Return [X, Y] of the center of cell containing provided text 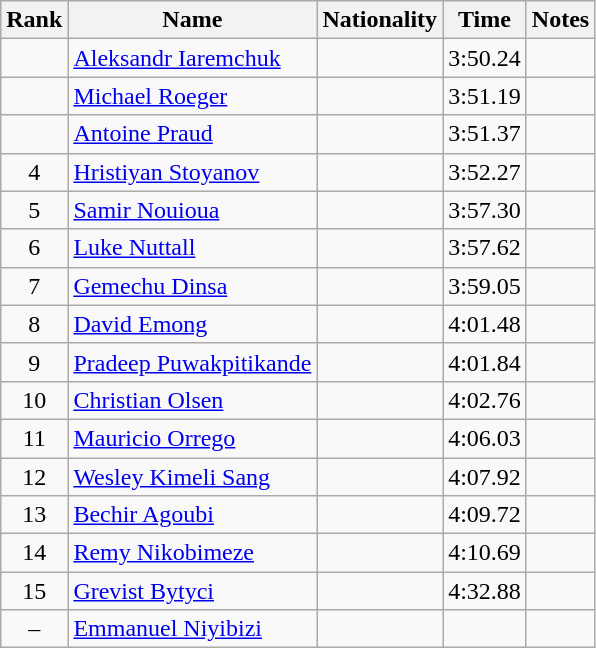
9 [34, 362]
Mauricio Orrego [192, 438]
4:02.76 [485, 400]
Aleksandr Iaremchuk [192, 58]
3:57.30 [485, 210]
Antoine Praud [192, 134]
Christian Olsen [192, 400]
11 [34, 438]
Nationality [380, 20]
Samir Nouioua [192, 210]
Time [485, 20]
Luke Nuttall [192, 248]
Pradeep Puwakpitikande [192, 362]
5 [34, 210]
3:57.62 [485, 248]
Grevist Bytyci [192, 591]
Notes [560, 20]
Emmanuel Niyibizi [192, 629]
4:01.48 [485, 324]
6 [34, 248]
4 [34, 172]
4:32.88 [485, 591]
12 [34, 477]
3:51.19 [485, 96]
10 [34, 400]
14 [34, 553]
7 [34, 286]
4:09.72 [485, 515]
4:06.03 [485, 438]
15 [34, 591]
4:01.84 [485, 362]
4:07.92 [485, 477]
3:50.24 [485, 58]
13 [34, 515]
3:59.05 [485, 286]
8 [34, 324]
Gemechu Dinsa [192, 286]
Remy Nikobimeze [192, 553]
David Emong [192, 324]
Bechir Agoubi [192, 515]
– [34, 629]
4:10.69 [485, 553]
3:52.27 [485, 172]
Rank [34, 20]
Michael Roeger [192, 96]
3:51.37 [485, 134]
Name [192, 20]
Hristiyan Stoyanov [192, 172]
Wesley Kimeli Sang [192, 477]
